Return [x, y] of the center of cell containing provided text 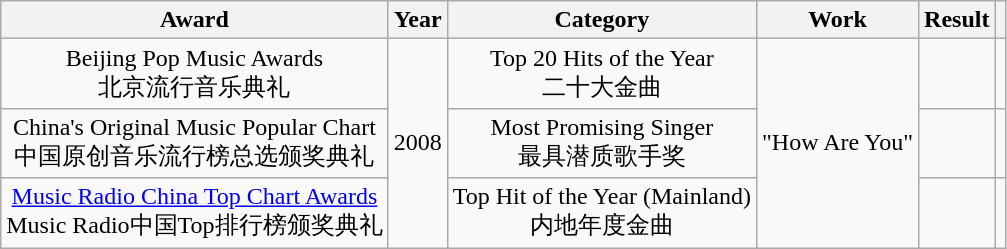
Work [838, 20]
Year [418, 20]
Category [602, 20]
2008 [418, 144]
Top Hit of the Year (Mainland)内地年度金曲 [602, 213]
Music Radio China Top Chart AwardsMusic Radio中国Top排行榜颁奖典礼 [194, 213]
China's Original Music Popular Chart中国原创音乐流行榜总选颁奖典礼 [194, 143]
"How Are You" [838, 144]
Most Promising Singer最具潜质歌手奖 [602, 143]
Result [957, 20]
Beijing Pop Music Awards北京流行音乐典礼 [194, 74]
Top 20 Hits of the Year二十大金曲 [602, 74]
Award [194, 20]
